For the text-containing cell, return its midpoint in (x, y) coordinate format. 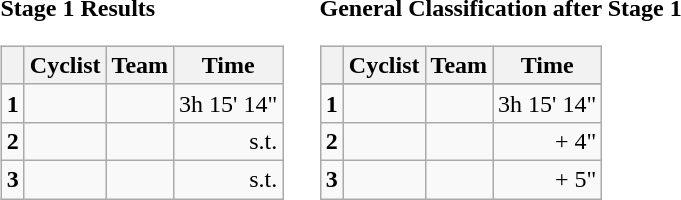
+ 4" (548, 141)
+ 5" (548, 179)
